From the cell containing the given text, extract its center point as [X, Y] coordinate. 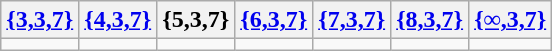
{6,3,7} [274, 20]
{7,3,7} [352, 20]
{3,3,7} [40, 20]
{∞,3,7} [510, 20]
{5,3,7} [196, 20]
{4,3,7} [118, 20]
{8,3,7} [430, 20]
